Provide the (x, y) coordinate of the cell's center where the given text is located.  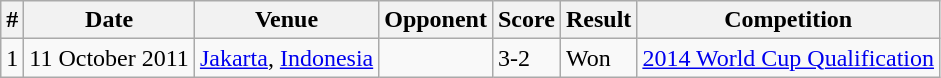
Score (526, 20)
Result (598, 20)
1 (12, 58)
# (12, 20)
11 October 2011 (110, 58)
Date (110, 20)
Competition (788, 20)
3-2 (526, 58)
Venue (286, 20)
Won (598, 58)
Opponent (436, 20)
2014 World Cup Qualification (788, 58)
Jakarta, Indonesia (286, 58)
